From the cell containing the given text, extract its center point as [X, Y] coordinate. 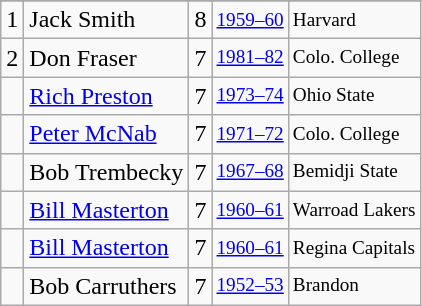
1971–72 [250, 134]
1959–60 [250, 20]
2 [12, 58]
Ohio State [354, 96]
Warroad Lakers [354, 210]
8 [200, 20]
Harvard [354, 20]
1 [12, 20]
Jack Smith [106, 20]
Bemidji State [354, 172]
Rich Preston [106, 96]
Regina Capitals [354, 248]
Don Fraser [106, 58]
1952–53 [250, 286]
1967–68 [250, 172]
Peter McNab [106, 134]
Brandon [354, 286]
Bob Trembecky [106, 172]
1973–74 [250, 96]
Bob Carruthers [106, 286]
1981–82 [250, 58]
